Search for the cell housing the specified text and yield its (x, y) center coordinate. 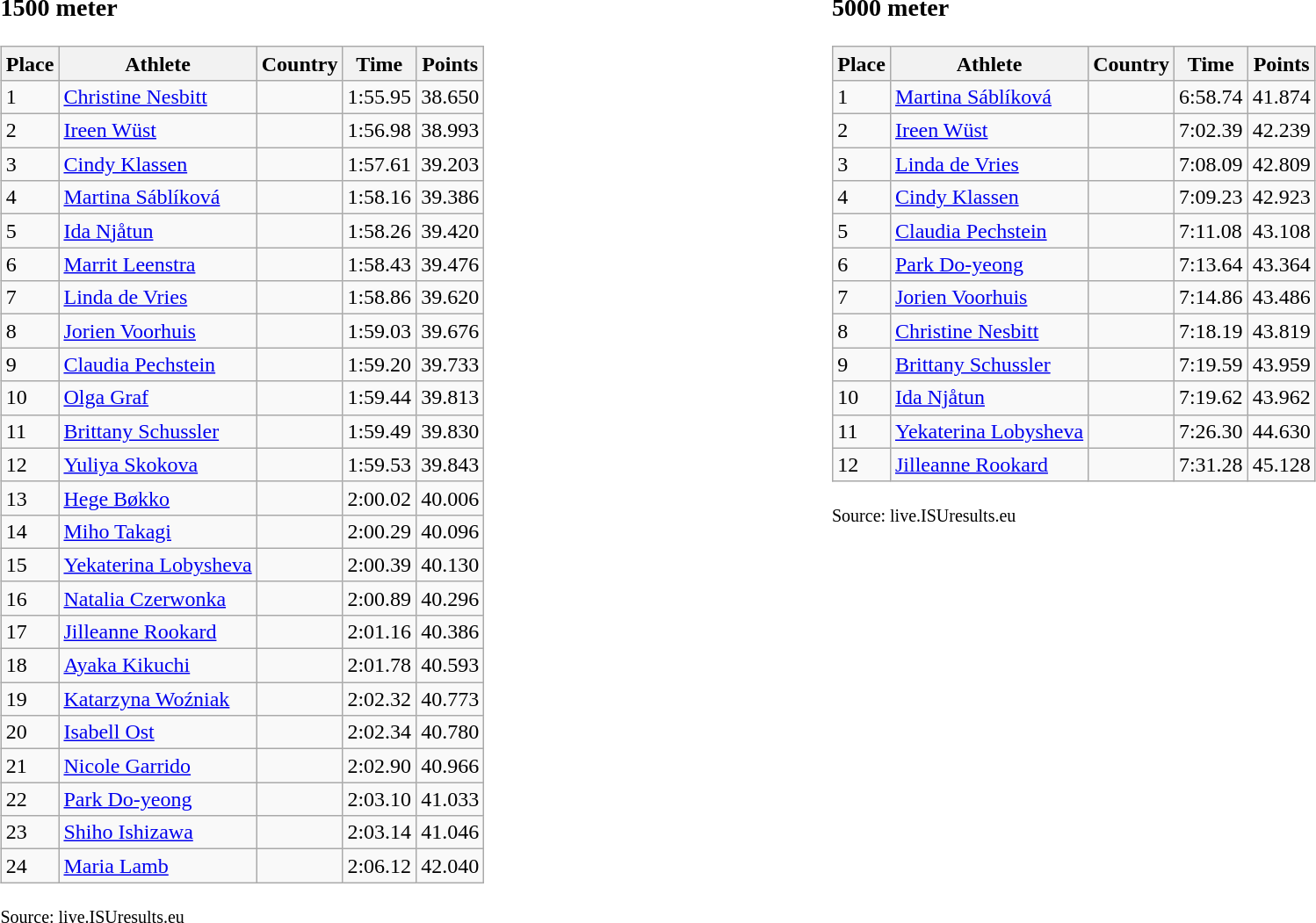
7:26.30 (1211, 431)
1:58.86 (380, 298)
38.993 (450, 131)
44.630 (1281, 431)
42.239 (1281, 131)
42.923 (1281, 198)
40.773 (450, 699)
39.733 (450, 364)
43.108 (1281, 231)
13 (30, 498)
2:02.90 (380, 766)
43.819 (1281, 331)
1:59.44 (380, 398)
39.420 (450, 231)
1:59.53 (380, 465)
1:55.95 (380, 97)
Ayaka Kikuchi (158, 666)
7:31.28 (1211, 465)
7:09.23 (1211, 198)
40.130 (450, 565)
22 (30, 799)
40.386 (450, 631)
Marrit Leenstra (158, 264)
Shiho Ishizawa (158, 833)
2:00.89 (380, 598)
39.476 (450, 264)
40.006 (450, 498)
24 (30, 866)
1:59.20 (380, 364)
2:00.02 (380, 498)
7:13.64 (1211, 264)
2:01.16 (380, 631)
2:02.34 (380, 732)
2:06.12 (380, 866)
Miho Takagi (158, 531)
40.096 (450, 531)
39.813 (450, 398)
18 (30, 666)
19 (30, 699)
39.386 (450, 198)
Maria Lamb (158, 866)
7:19.59 (1211, 364)
20 (30, 732)
6:58.74 (1211, 97)
40.296 (450, 598)
7:14.86 (1211, 298)
40.593 (450, 666)
Natalia Czerwonka (158, 598)
1:56.98 (380, 131)
39.620 (450, 298)
1:58.43 (380, 264)
38.650 (450, 97)
1:58.26 (380, 231)
14 (30, 531)
7:08.09 (1211, 164)
7:18.19 (1211, 331)
15 (30, 565)
7:19.62 (1211, 398)
43.962 (1281, 398)
39.843 (450, 465)
17 (30, 631)
42.040 (450, 866)
2:03.14 (380, 833)
1:57.61 (380, 164)
Isabell Ost (158, 732)
2:02.32 (380, 699)
40.966 (450, 766)
23 (30, 833)
Olga Graf (158, 398)
21 (30, 766)
45.128 (1281, 465)
16 (30, 598)
43.364 (1281, 264)
40.780 (450, 732)
39.203 (450, 164)
2:00.29 (380, 531)
39.676 (450, 331)
41.046 (450, 833)
1:59.49 (380, 431)
2:00.39 (380, 565)
Nicole Garrido (158, 766)
1:58.16 (380, 198)
Hege Bøkko (158, 498)
39.830 (450, 431)
2:01.78 (380, 666)
Katarzyna Woźniak (158, 699)
7:11.08 (1211, 231)
43.486 (1281, 298)
41.033 (450, 799)
43.959 (1281, 364)
41.874 (1281, 97)
42.809 (1281, 164)
7:02.39 (1211, 131)
2:03.10 (380, 799)
Yuliya Skokova (158, 465)
1:59.03 (380, 331)
